Return (X, Y) of the center of cell containing provided text 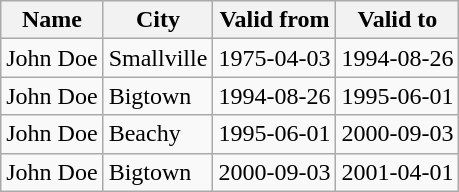
Valid to (398, 20)
1975-04-03 (274, 58)
Beachy (158, 134)
2001-04-01 (398, 172)
Valid from (274, 20)
City (158, 20)
Name (52, 20)
Smallville (158, 58)
